Determine the [X, Y] coordinate at the center of the cell enclosing the given text.  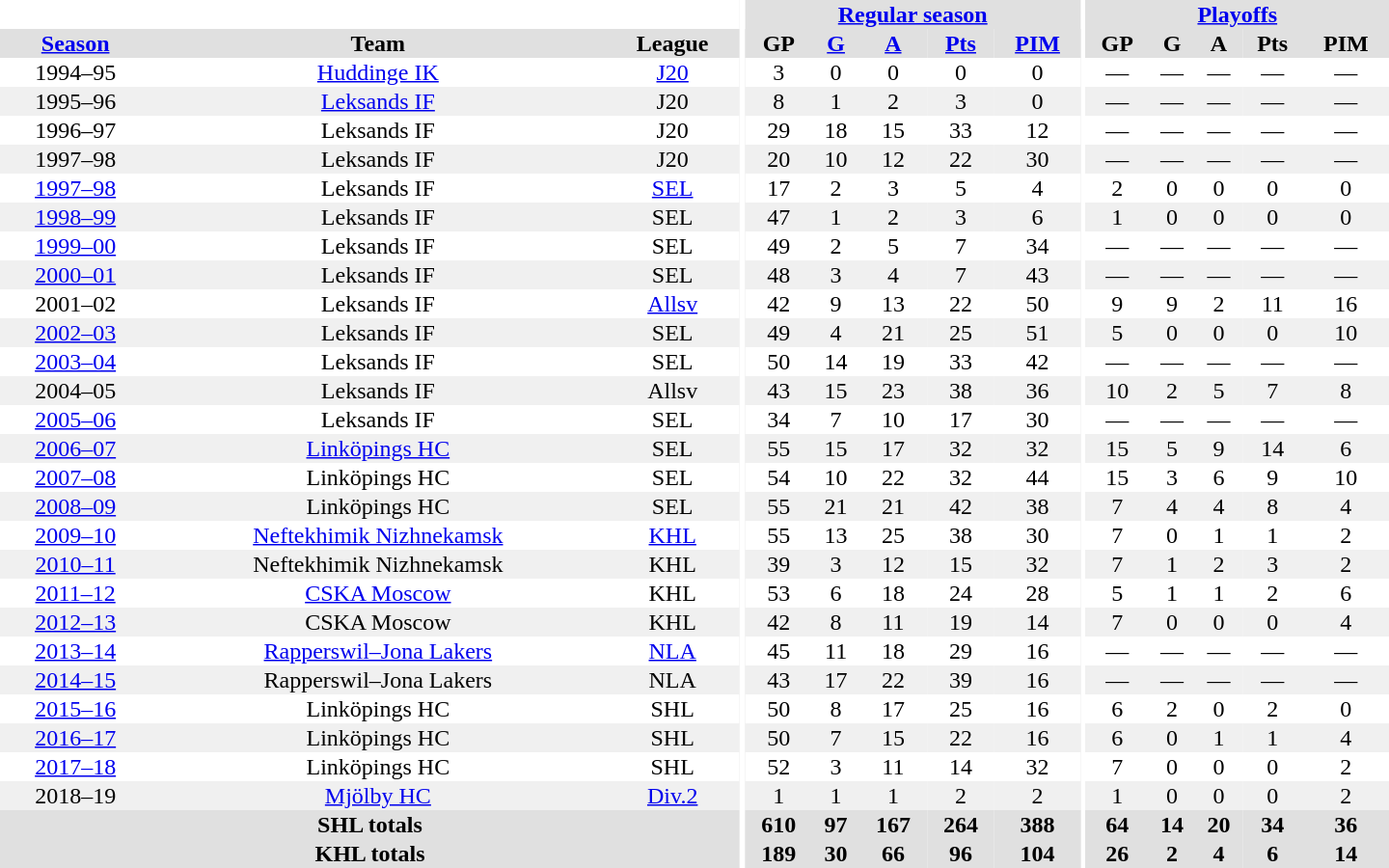
97 [835, 825]
Playoffs [1238, 14]
2013–14 [75, 651]
2003–04 [75, 362]
2015–16 [75, 709]
2018–19 [75, 796]
48 [778, 275]
2012–13 [75, 622]
2000–01 [75, 275]
2007–08 [75, 477]
1998–99 [75, 217]
2010–11 [75, 564]
2016–17 [75, 738]
2008–09 [75, 506]
64 [1117, 825]
1999–00 [75, 246]
167 [893, 825]
2009–10 [75, 535]
47 [778, 217]
Regular season [912, 14]
Mjölby HC [378, 796]
2001–02 [75, 304]
Huddinge IK [378, 72]
66 [893, 854]
1994–95 [75, 72]
2005–06 [75, 420]
26 [1117, 854]
23 [893, 391]
52 [778, 767]
54 [778, 477]
League [672, 43]
2006–07 [75, 448]
189 [778, 854]
2004–05 [75, 391]
96 [961, 854]
1996–97 [75, 130]
2014–15 [75, 680]
28 [1038, 593]
1995–96 [75, 101]
610 [778, 825]
388 [1038, 825]
2011–12 [75, 593]
264 [961, 825]
2017–18 [75, 767]
Season [75, 43]
45 [778, 651]
KHL totals [370, 854]
44 [1038, 477]
53 [778, 593]
SHL totals [370, 825]
Team [378, 43]
Div.2 [672, 796]
104 [1038, 854]
51 [1038, 333]
2002–03 [75, 333]
24 [961, 593]
